Return (X, Y) of the center of cell containing provided text 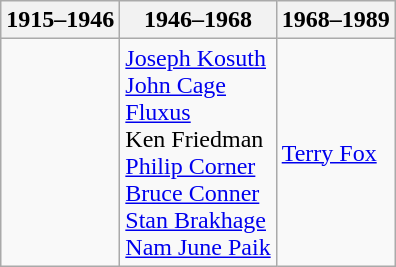
1946–1968 (198, 20)
1968–1989 (336, 20)
1915–1946 (60, 20)
Joseph KosuthJohn CageFluxusKen FriedmanPhilip CornerBruce ConnerStan BrakhageNam June Paik (198, 152)
Terry Fox (336, 152)
